From the cell containing the given text, extract its center point as (x, y) coordinate. 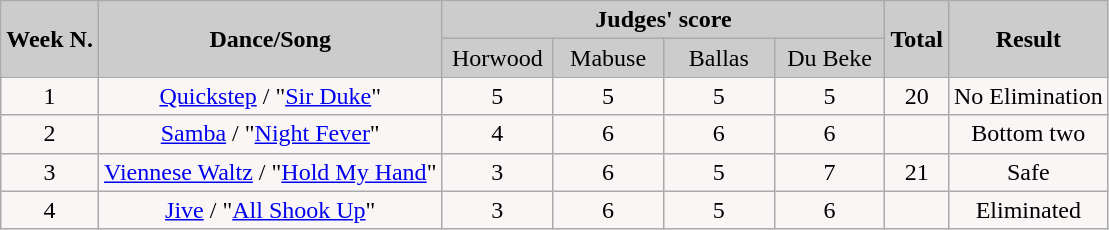
Quickstep / "Sir Duke" (270, 96)
2 (50, 134)
Mabuse (608, 58)
Viennese Waltz / "Hold My Hand" (270, 172)
Week N. (50, 39)
Dance/Song (270, 39)
Jive / "All Shook Up" (270, 210)
Samba / "Night Fever" (270, 134)
21 (917, 172)
1 (50, 96)
Bottom two (1028, 134)
7 (830, 172)
No Elimination (1028, 96)
Total (917, 39)
Horwood (498, 58)
Judges' score (664, 20)
Ballas (718, 58)
Safe (1028, 172)
Du Beke (830, 58)
Result (1028, 39)
20 (917, 96)
Eliminated (1028, 210)
